Locate the cell with the specified text and output its (x, y) center coordinate. 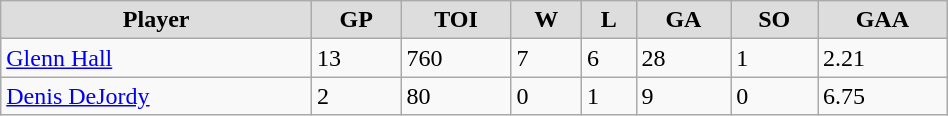
GAA (883, 20)
6.75 (883, 96)
Glenn Hall (156, 58)
2.21 (883, 58)
28 (684, 58)
13 (356, 58)
Player (156, 20)
760 (456, 58)
GA (684, 20)
7 (546, 58)
L (609, 20)
Denis DeJordy (156, 96)
SO (774, 20)
2 (356, 96)
TOI (456, 20)
9 (684, 96)
GP (356, 20)
6 (609, 58)
W (546, 20)
80 (456, 96)
